For the text-containing cell, return its midpoint in (x, y) coordinate format. 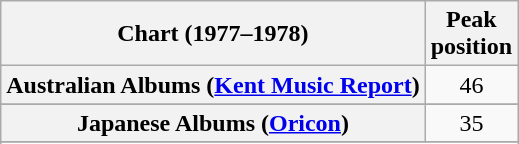
Japanese Albums (Oricon) (213, 123)
Australian Albums (Kent Music Report) (213, 85)
35 (471, 123)
Chart (1977–1978) (213, 34)
Peakposition (471, 34)
46 (471, 85)
